Search for the cell housing the specified text and yield its [X, Y] center coordinate. 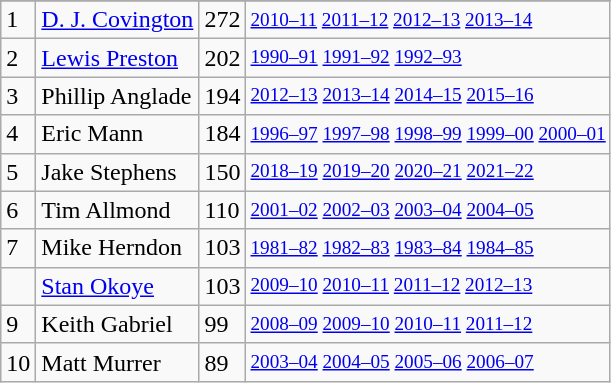
1990–91 1991–92 1992–93 [428, 58]
Stan Okoye [118, 286]
6 [18, 210]
1996–97 1997–98 1998–99 1999–00 2000–01 [428, 134]
2003–04 2004–05 2005–06 2006–07 [428, 362]
2001–02 2002–03 2003–04 2004–05 [428, 210]
10 [18, 362]
Jake Stephens [118, 172]
202 [222, 58]
Matt Murrer [118, 362]
110 [222, 210]
Phillip Anglade [118, 96]
184 [222, 134]
7 [18, 248]
4 [18, 134]
2012–13 2013–14 2014–15 2015–16 [428, 96]
Keith Gabriel [118, 324]
1981–82 1982–83 1983–84 1984–85 [428, 248]
9 [18, 324]
Eric Mann [118, 134]
2010–11 2011–12 2012–13 2013–14 [428, 20]
194 [222, 96]
1 [18, 20]
2008–09 2009–10 2010–11 2011–12 [428, 324]
150 [222, 172]
2009–10 2010–11 2011–12 2012–13 [428, 286]
2018–19 2019–20 2020–21 2021–22 [428, 172]
89 [222, 362]
99 [222, 324]
Lewis Preston [118, 58]
3 [18, 96]
272 [222, 20]
5 [18, 172]
D. J. Covington [118, 20]
2 [18, 58]
Mike Herndon [118, 248]
Tim Allmond [118, 210]
